Scan for the cell matching the given text and deliver its [X, Y] coordinate at center. 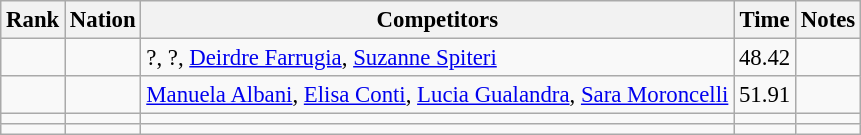
48.42 [765, 58]
Nation [103, 20]
Rank [33, 20]
Notes [828, 20]
51.91 [765, 95]
?, ?, Deirdre Farrugia, Suzanne Spiteri [438, 58]
Manuela Albani, Elisa Conti, Lucia Gualandra, Sara Moroncelli [438, 95]
Competitors [438, 20]
Time [765, 20]
